Scan for the cell matching the given text and deliver its (X, Y) coordinate at center. 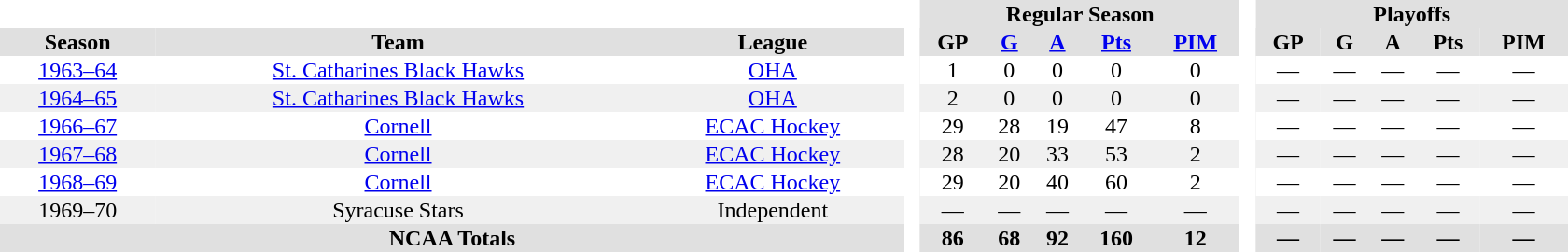
33 (1057, 154)
1967–68 (77, 154)
1964–65 (77, 98)
1968–69 (77, 182)
92 (1057, 238)
53 (1116, 154)
NCAA Totals (452, 238)
8 (1195, 126)
19 (1057, 126)
Regular Season (1080, 14)
Playoffs (1411, 14)
12 (1195, 238)
1 (952, 70)
47 (1116, 126)
Season (77, 42)
1969–70 (77, 210)
40 (1057, 182)
160 (1116, 238)
60 (1116, 182)
68 (1010, 238)
League (773, 42)
Syracuse Stars (398, 210)
Team (398, 42)
1963–64 (77, 70)
Independent (773, 210)
86 (952, 238)
1966–67 (77, 126)
